From the cell containing the given text, extract its center point as [X, Y] coordinate. 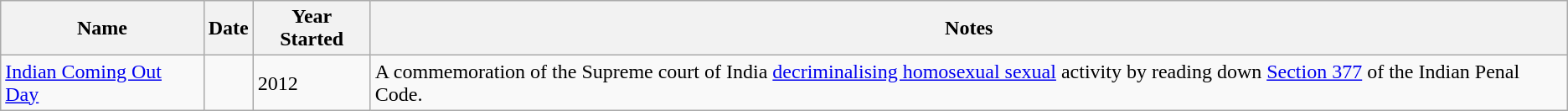
Notes [968, 29]
Date [228, 29]
2012 [312, 82]
Year Started [312, 29]
A commemoration of the Supreme court of India decriminalising homosexual sexual activity by reading down Section 377 of the Indian Penal Code. [968, 82]
Name [102, 29]
Indian Coming Out Day [102, 82]
